Extract the (x, y) coordinate from the center of the cell holding the provided text.  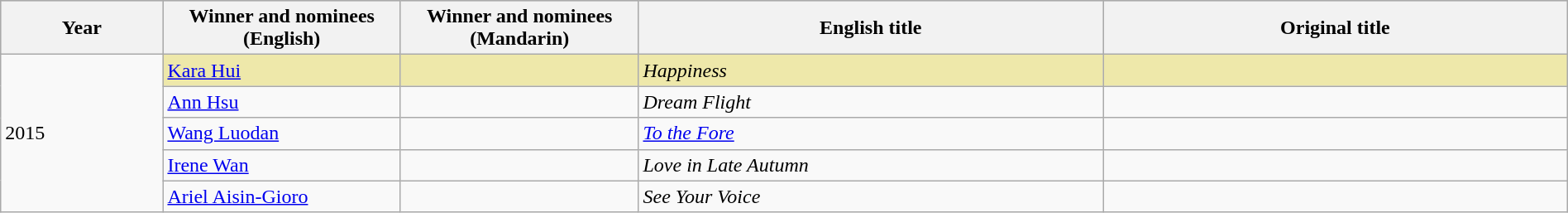
See Your Voice (871, 196)
Year (82, 28)
Happiness (871, 70)
Winner and nominees(English) (282, 28)
To the Fore (871, 133)
Ariel Aisin-Gioro (282, 196)
Irene Wan (282, 165)
2015 (82, 133)
Original title (1336, 28)
English title (871, 28)
Wang Luodan (282, 133)
Kara Hui (282, 70)
Winner and nominees(Mandarin) (519, 28)
Love in Late Autumn (871, 165)
Ann Hsu (282, 102)
Dream Flight (871, 102)
